Provide the (x, y) coordinate of the cell's center where the given text is located.  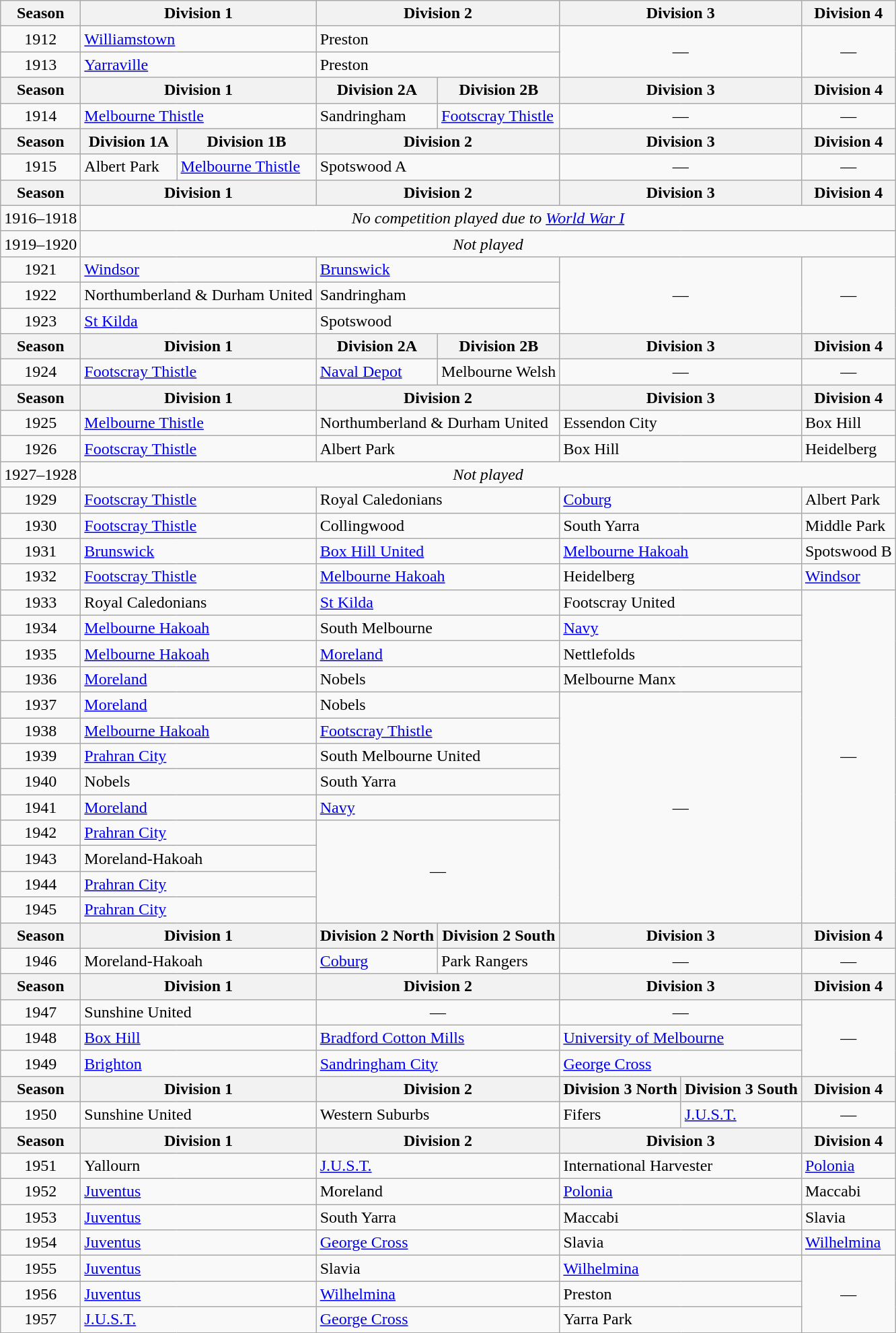
1955 (40, 1268)
Fifers (620, 1114)
Melbourne Manx (681, 679)
1948 (40, 1038)
Footscray United (681, 602)
Division 1B (246, 141)
Yallourn (198, 1166)
1944 (40, 884)
1921 (40, 269)
1912 (40, 39)
Spotswood A (438, 167)
1946 (40, 961)
1950 (40, 1114)
1951 (40, 1166)
Essendon City (681, 423)
Bradford Cotton Mills (438, 1038)
1922 (40, 295)
University of Melbourne (681, 1038)
1930 (40, 526)
Park Rangers (499, 961)
Spotswood (438, 321)
Naval Depot (377, 372)
Collingwood (438, 526)
Box Hill United (438, 551)
1957 (40, 1320)
1953 (40, 1217)
1936 (40, 679)
1919–1920 (40, 244)
No competition played due to World War I (488, 218)
Williamstown (198, 39)
1945 (40, 910)
1926 (40, 449)
1916–1918 (40, 218)
1932 (40, 577)
International Harvester (681, 1166)
1941 (40, 807)
Division 3 North (620, 1089)
Division 2 North (377, 935)
1937 (40, 705)
1913 (40, 65)
South Melbourne United (438, 756)
1938 (40, 730)
1935 (40, 653)
1949 (40, 1063)
Yarra Park (681, 1320)
1927–1928 (40, 474)
1939 (40, 756)
Division 3 South (741, 1089)
1943 (40, 859)
1952 (40, 1192)
1924 (40, 372)
Division 1A (129, 141)
Melbourne Welsh (499, 372)
Western Suburbs (438, 1114)
Spotswood B (848, 551)
1923 (40, 321)
1954 (40, 1243)
Division 2 South (499, 935)
1947 (40, 1012)
1940 (40, 782)
1915 (40, 167)
1934 (40, 628)
Brighton (198, 1063)
1933 (40, 602)
1942 (40, 833)
1931 (40, 551)
Nettlefolds (681, 653)
Middle Park (848, 526)
Sandringham City (438, 1063)
1956 (40, 1294)
1914 (40, 116)
1929 (40, 500)
1925 (40, 423)
Yarraville (198, 65)
South Melbourne (438, 628)
